Identify which cell holds the provided text, then report its [X, Y] central coordinate. 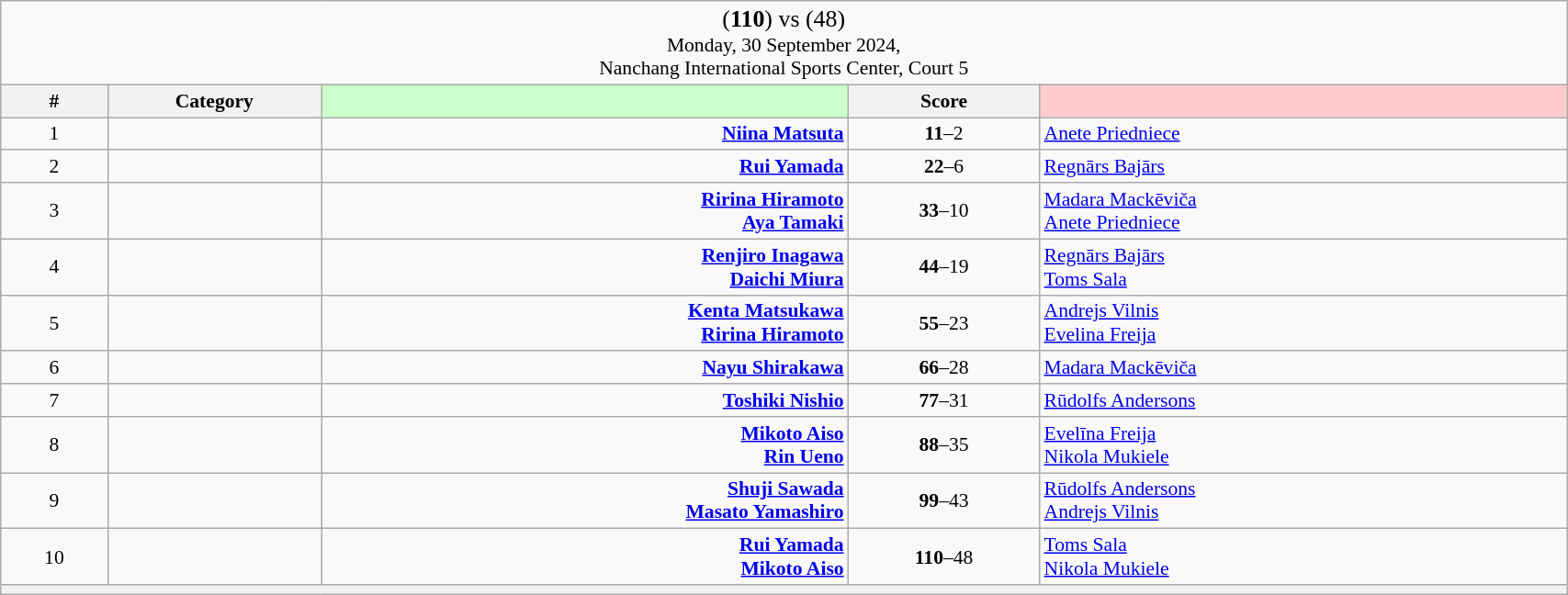
Rui Yamada [585, 167]
Anete Priedniece [1303, 134]
Kenta Matsukawa Ririna Hiramoto [585, 323]
Mikoto Aiso Rin Ueno [585, 444]
Shuji Sawada Masato Yamashiro [585, 501]
2 [54, 167]
44–19 [944, 266]
Madara Mackēviča [1303, 368]
66–28 [944, 368]
6 [54, 368]
# [54, 101]
5 [54, 323]
Nayu Shirakawa [585, 368]
110–48 [944, 556]
Andrejs Vilnis Evelina Freija [1303, 323]
Evelīna Freija Nikola Mukiele [1303, 444]
7 [54, 400]
Regnārs Bajārs [1303, 167]
88–35 [944, 444]
22–6 [944, 167]
Score [944, 101]
Category [215, 101]
Renjiro Inagawa Daichi Miura [585, 266]
Niina Matsuta [585, 134]
55–23 [944, 323]
Madara Mackēviča Anete Priedniece [1303, 211]
8 [54, 444]
Ririna Hiramoto Aya Tamaki [585, 211]
Toms Sala Nikola Mukiele [1303, 556]
(110) vs (48)Monday, 30 September 2024, Nanchang International Sports Center, Court 5 [784, 42]
9 [54, 501]
Rui Yamada Mikoto Aiso [585, 556]
77–31 [944, 400]
Toshiki Nishio [585, 400]
99–43 [944, 501]
3 [54, 211]
1 [54, 134]
10 [54, 556]
Rūdolfs Andersons Andrejs Vilnis [1303, 501]
Rūdolfs Andersons [1303, 400]
33–10 [944, 211]
11–2 [944, 134]
Regnārs Bajārs Toms Sala [1303, 266]
4 [54, 266]
